Determine the (X, Y) coordinate at the center of the cell enclosing the given text.  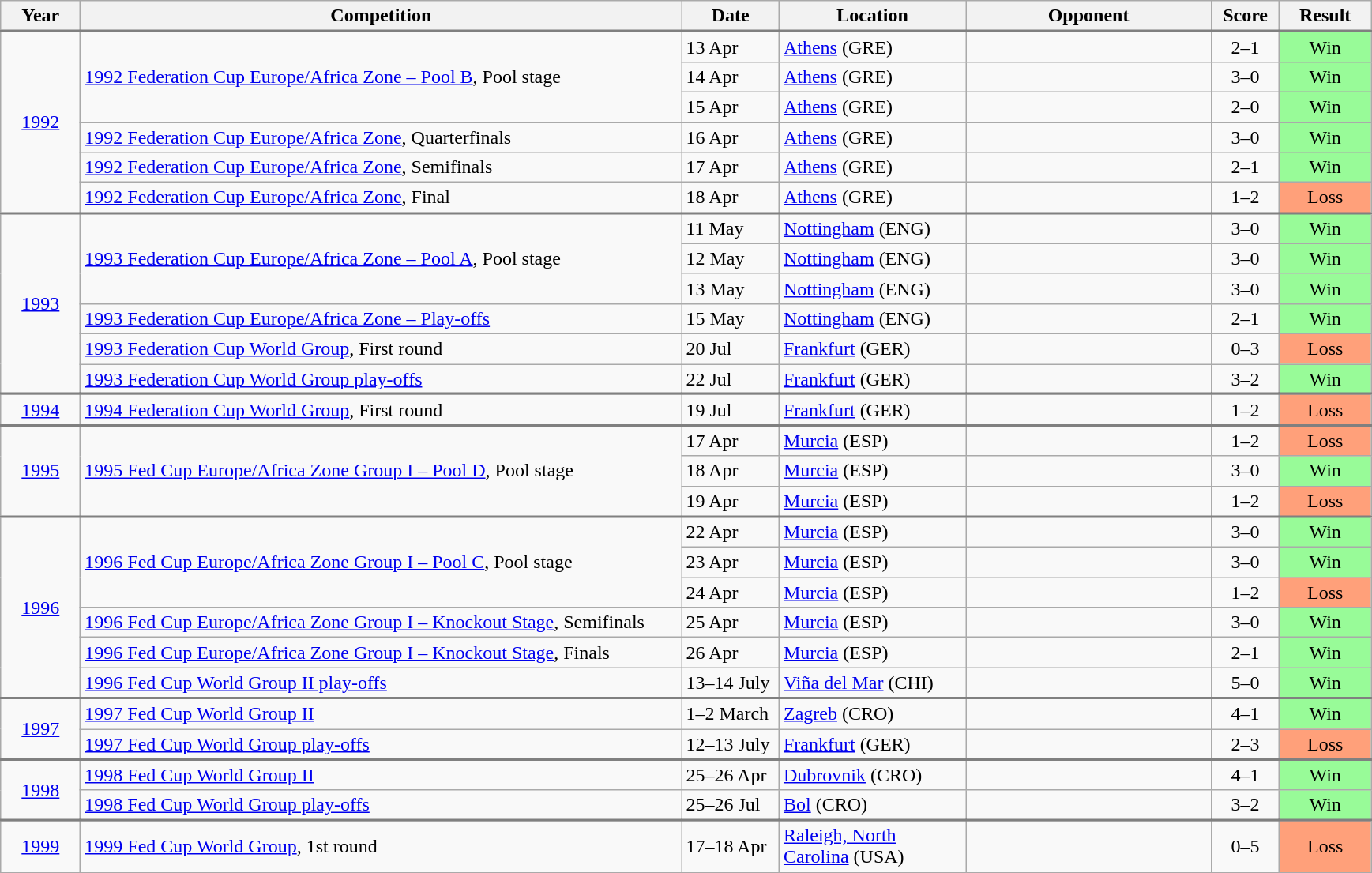
22 Apr (731, 532)
1993 Federation Cup World Group, First round (381, 348)
1992 Federation Cup Europe/Africa Zone – Pool B, Pool stage (381, 77)
15 May (731, 318)
17–18 Apr (731, 846)
Viña del Mar (CHI) (872, 683)
1993 Federation Cup World Group play-offs (381, 378)
13–14 July (731, 683)
1992 Federation Cup Europe/Africa Zone, Semifinals (381, 167)
19 Apr (731, 501)
25 Apr (731, 623)
25–26 Apr (731, 774)
16 Apr (731, 137)
Bol (CRO) (872, 805)
24 Apr (731, 593)
1996 (41, 608)
2–3 (1246, 744)
1993 Federation Cup Europe/Africa Zone – Play-offs (381, 318)
5–0 (1246, 683)
Competition (381, 16)
1995 (41, 471)
Opponent (1088, 16)
1996 Fed Cup Europe/Africa Zone Group I – Pool C, Pool stage (381, 563)
1994 Federation Cup World Group, First round (381, 410)
1999 Fed Cup World Group, 1st round (381, 846)
1993 Federation Cup Europe/Africa Zone – Pool A, Pool stage (381, 258)
12–13 July (731, 744)
1997 Fed Cup World Group II (381, 714)
1998 Fed Cup World Group II (381, 774)
13 Apr (731, 47)
11 May (731, 228)
Location (872, 16)
12 May (731, 258)
1997 (41, 729)
1994 (41, 410)
1992 Federation Cup Europe/Africa Zone, Quarterfinals (381, 137)
1997 Fed Cup World Group play-offs (381, 744)
13 May (731, 288)
1992 Federation Cup Europe/Africa Zone, Final (381, 198)
1999 (41, 846)
Score (1246, 16)
25–26 Jul (731, 805)
1998 Fed Cup World Group play-offs (381, 805)
Raleigh, North Carolina (USA) (872, 846)
1996 Fed Cup World Group II play-offs (381, 683)
1995 Fed Cup Europe/Africa Zone Group I – Pool D, Pool stage (381, 471)
1998 (41, 790)
1–2 March (731, 714)
1992 (41, 122)
Year (41, 16)
22 Jul (731, 378)
Zagreb (CRO) (872, 714)
2–0 (1246, 107)
0–3 (1246, 348)
14 Apr (731, 77)
Result (1325, 16)
Date (731, 16)
19 Jul (731, 410)
23 Apr (731, 563)
20 Jul (731, 348)
Dubrovnik (CRO) (872, 774)
15 Apr (731, 107)
0–5 (1246, 846)
26 Apr (731, 653)
1996 Fed Cup Europe/Africa Zone Group I – Knockout Stage, Semifinals (381, 623)
1993 (41, 303)
1996 Fed Cup Europe/Africa Zone Group I – Knockout Stage, Finals (381, 653)
